Determine the [x, y] coordinate at the center of the cell enclosing the given text.  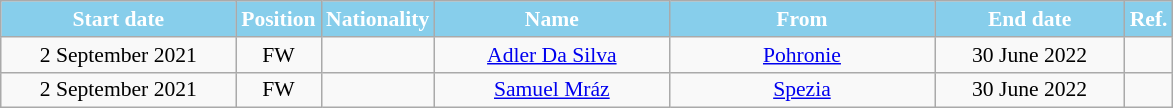
Samuel Mráz [552, 90]
Adler Da Silva [552, 55]
From [802, 19]
Start date [118, 19]
Ref. [1149, 19]
Spezia [802, 90]
Position [278, 19]
End date [1030, 19]
Name [552, 19]
Pohronie [802, 55]
Nationality [378, 19]
